Locate the cell with the specified text and output its (x, y) center coordinate. 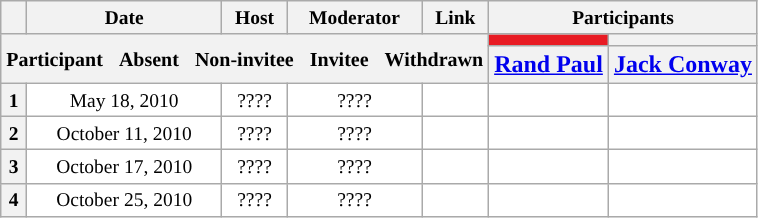
October 11, 2010 (124, 132)
Rand Paul (549, 64)
Jack Conway (682, 64)
October 25, 2010 (124, 200)
Moderator (354, 18)
4 (14, 200)
3 (14, 166)
Date (124, 18)
Link (456, 18)
Host (254, 18)
May 18, 2010 (124, 100)
1 (14, 100)
Participant Absent Non-invitee Invitee Withdrawn (245, 58)
Participants (624, 18)
October 17, 2010 (124, 166)
2 (14, 132)
